Capture the cell that displays the provided text and extract its (x, y) central coordinate. 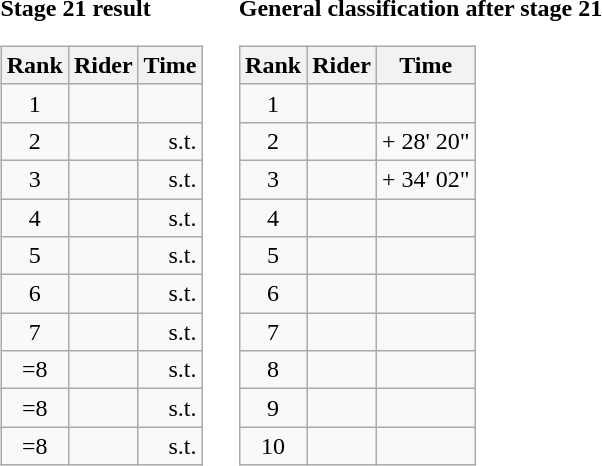
+ 34' 02" (426, 179)
9 (274, 408)
8 (274, 370)
10 (274, 446)
+ 28' 20" (426, 141)
